Find where the given text appears and provide that cell's center as (X, Y) coordinate. 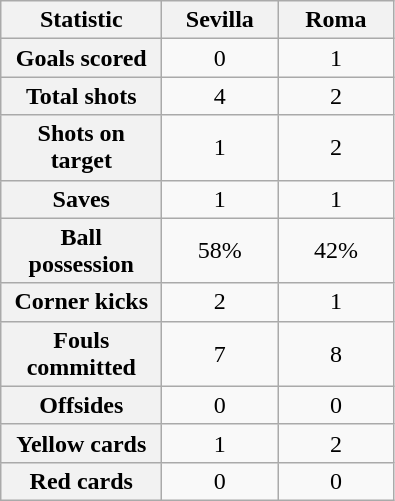
Yellow cards (82, 443)
42% (336, 250)
Ball possession (82, 250)
Sevilla (220, 20)
Offsides (82, 405)
Red cards (82, 481)
Shots on target (82, 148)
Total shots (82, 96)
7 (220, 354)
Fouls committed (82, 354)
Corner kicks (82, 302)
8 (336, 354)
58% (220, 250)
Goals scored (82, 58)
Roma (336, 20)
4 (220, 96)
Saves (82, 199)
Statistic (82, 20)
